Detect which cell encompasses the target text, then output its (X, Y) center coordinate. 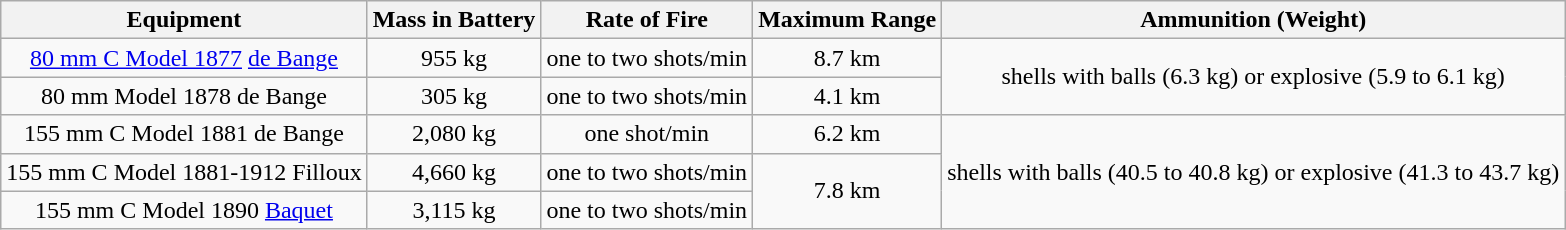
305 kg (454, 96)
955 kg (454, 58)
7.8 km (848, 191)
shells with balls (40.5 to 40.8 kg) or explosive (41.3 to 43.7 kg) (1254, 172)
Ammunition (Weight) (1254, 20)
Rate of Fire (647, 20)
80 mm Model 1878 de Bange (184, 96)
80 mm C Model 1877 de Bange (184, 58)
4,660 kg (454, 172)
155 mm C Model 1881-1912 Filloux (184, 172)
4.1 km (848, 96)
Equipment (184, 20)
shells with balls (6.3 kg) or explosive (5.9 to 6.1 kg) (1254, 77)
155 mm C Model 1890 Baquet (184, 210)
2,080 kg (454, 134)
6.2 km (848, 134)
8.7 km (848, 58)
3,115 kg (454, 210)
155 mm C Model 1881 de Bange (184, 134)
Maximum Range (848, 20)
Mass in Battery (454, 20)
one shot/min (647, 134)
